Determine the [x, y] coordinate at the center of the cell enclosing the given text.  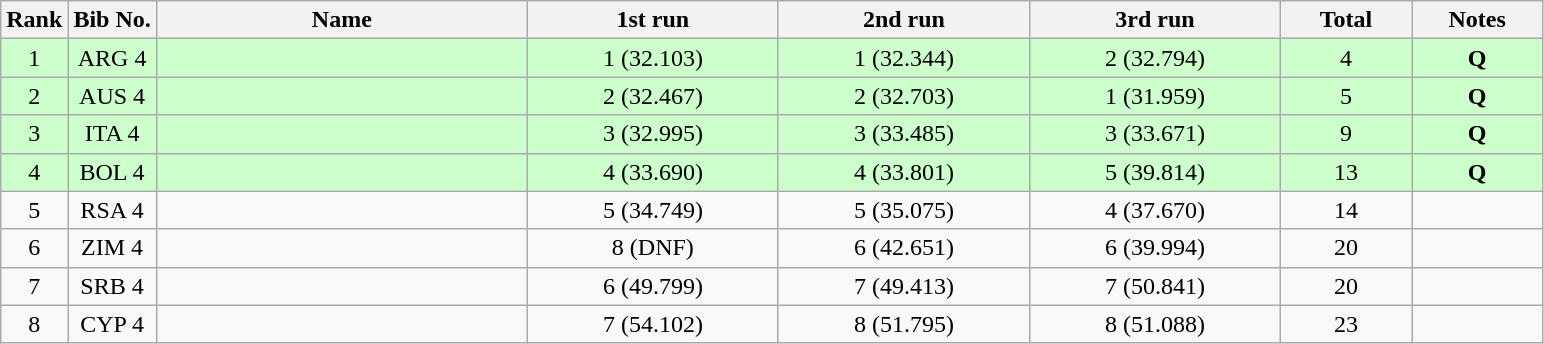
13 [1346, 172]
SRB 4 [112, 286]
6 [34, 248]
4 (37.670) [1154, 210]
14 [1346, 210]
7 [34, 286]
2 (32.794) [1154, 58]
5 (34.749) [652, 210]
2 [34, 96]
1 (31.959) [1154, 96]
1 (32.103) [652, 58]
3 (33.485) [904, 134]
Total [1346, 20]
8 (51.088) [1154, 324]
8 (51.795) [904, 324]
3 (32.995) [652, 134]
8 [34, 324]
3rd run [1154, 20]
6 (42.651) [904, 248]
7 (54.102) [652, 324]
BOL 4 [112, 172]
23 [1346, 324]
Rank [34, 20]
RSA 4 [112, 210]
2nd run [904, 20]
7 (49.413) [904, 286]
CYP 4 [112, 324]
Bib No. [112, 20]
Name [342, 20]
9 [1346, 134]
ITA 4 [112, 134]
4 (33.690) [652, 172]
1 [34, 58]
2 (32.467) [652, 96]
ARG 4 [112, 58]
3 [34, 134]
6 (49.799) [652, 286]
5 (35.075) [904, 210]
8 (DNF) [652, 248]
7 (50.841) [1154, 286]
1st run [652, 20]
Notes [1478, 20]
ZIM 4 [112, 248]
1 (32.344) [904, 58]
5 (39.814) [1154, 172]
3 (33.671) [1154, 134]
AUS 4 [112, 96]
6 (39.994) [1154, 248]
4 (33.801) [904, 172]
2 (32.703) [904, 96]
